Pinpoint the cell where the given text exists, returning its [X, Y] midpoint coordinate. 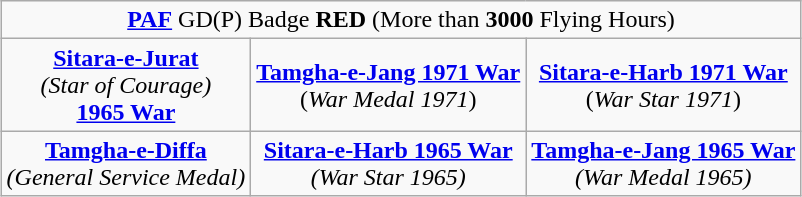
Sitara-e-Harb 1965 War(War Star 1965) [388, 164]
Sitara-e-Harb 1971 War(War Star 1971) [664, 85]
Tamgha-e-Jang 1965 War(War Medal 1965) [664, 164]
PAF GD(P) Badge RED (More than 3000 Flying Hours) [401, 20]
Sitara-e-Jurat(Star of Courage)1965 War [126, 85]
Tamgha-e-Jang 1971 War(War Medal 1971) [388, 85]
Tamgha-e-Diffa(General Service Medal) [126, 164]
